Return (X, Y) of the center of cell containing provided text 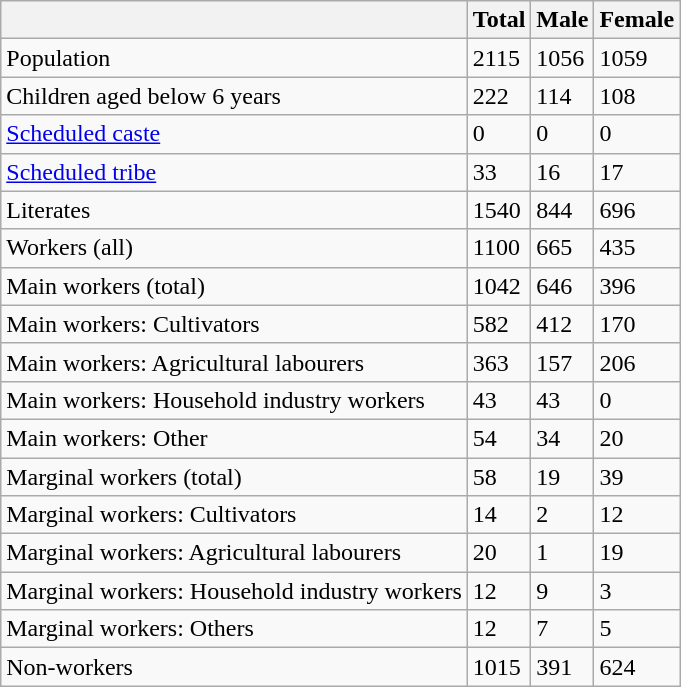
1100 (499, 248)
Scheduled caste (234, 134)
Female (637, 20)
54 (499, 438)
9 (562, 591)
14 (499, 515)
7 (562, 629)
58 (499, 477)
157 (562, 362)
1540 (499, 210)
206 (637, 362)
Main workers: Agricultural labourers (234, 362)
391 (562, 667)
Children aged below 6 years (234, 96)
624 (637, 667)
582 (499, 324)
696 (637, 210)
2115 (499, 58)
1059 (637, 58)
646 (562, 286)
396 (637, 286)
Main workers: Household industry workers (234, 400)
Population (234, 58)
Marginal workers: Household industry workers (234, 591)
5 (637, 629)
39 (637, 477)
2 (562, 515)
Main workers (total) (234, 286)
412 (562, 324)
108 (637, 96)
170 (637, 324)
Marginal workers: Agricultural labourers (234, 553)
Marginal workers: Cultivators (234, 515)
34 (562, 438)
114 (562, 96)
844 (562, 210)
1042 (499, 286)
363 (499, 362)
17 (637, 172)
Marginal workers: Others (234, 629)
Literates (234, 210)
Total (499, 20)
Scheduled tribe (234, 172)
Main workers: Cultivators (234, 324)
16 (562, 172)
1015 (499, 667)
Marginal workers (total) (234, 477)
33 (499, 172)
222 (499, 96)
665 (562, 248)
Male (562, 20)
3 (637, 591)
Non-workers (234, 667)
1056 (562, 58)
Workers (all) (234, 248)
1 (562, 553)
Main workers: Other (234, 438)
435 (637, 248)
